Scan for the cell matching the given text and deliver its [X, Y] coordinate at center. 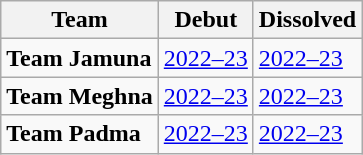
Team Meghna [80, 96]
Dissolved [307, 20]
Team Padma [80, 134]
Team Jamuna [80, 58]
Team [80, 20]
Debut [206, 20]
